Identify which cell holds the provided text, then report its (x, y) central coordinate. 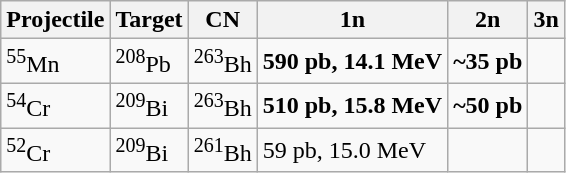
261Bh (222, 150)
3n (546, 20)
590 pb, 14.1 MeV (352, 62)
~35 pb (488, 62)
55Mn (56, 62)
54Cr (56, 106)
510 pb, 15.8 MeV (352, 106)
~50 pb (488, 106)
CN (222, 20)
Projectile (56, 20)
52Cr (56, 150)
208Pb (149, 62)
2n (488, 20)
Target (149, 20)
59 pb, 15.0 MeV (352, 150)
1n (352, 20)
